Scan for the cell matching the given text and deliver its [X, Y] coordinate at center. 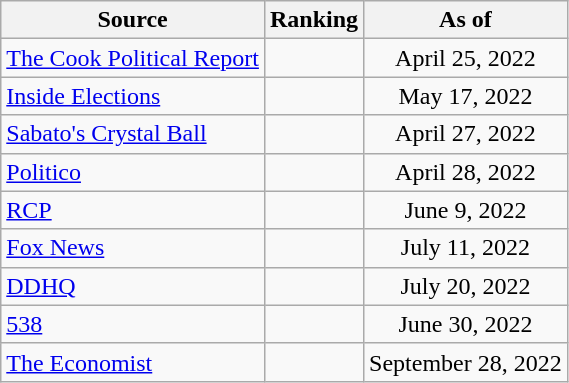
September 28, 2022 [466, 362]
The Economist [133, 362]
May 17, 2022 [466, 96]
July 11, 2022 [466, 248]
June 30, 2022 [466, 324]
Sabato's Crystal Ball [133, 134]
June 9, 2022 [466, 210]
Source [133, 20]
The Cook Political Report [133, 58]
Inside Elections [133, 96]
Politico [133, 172]
April 28, 2022 [466, 172]
Fox News [133, 248]
538 [133, 324]
As of [466, 20]
DDHQ [133, 286]
Ranking [314, 20]
April 25, 2022 [466, 58]
April 27, 2022 [466, 134]
July 20, 2022 [466, 286]
RCP [133, 210]
